Detect which cell encompasses the target text, then output its (X, Y) center coordinate. 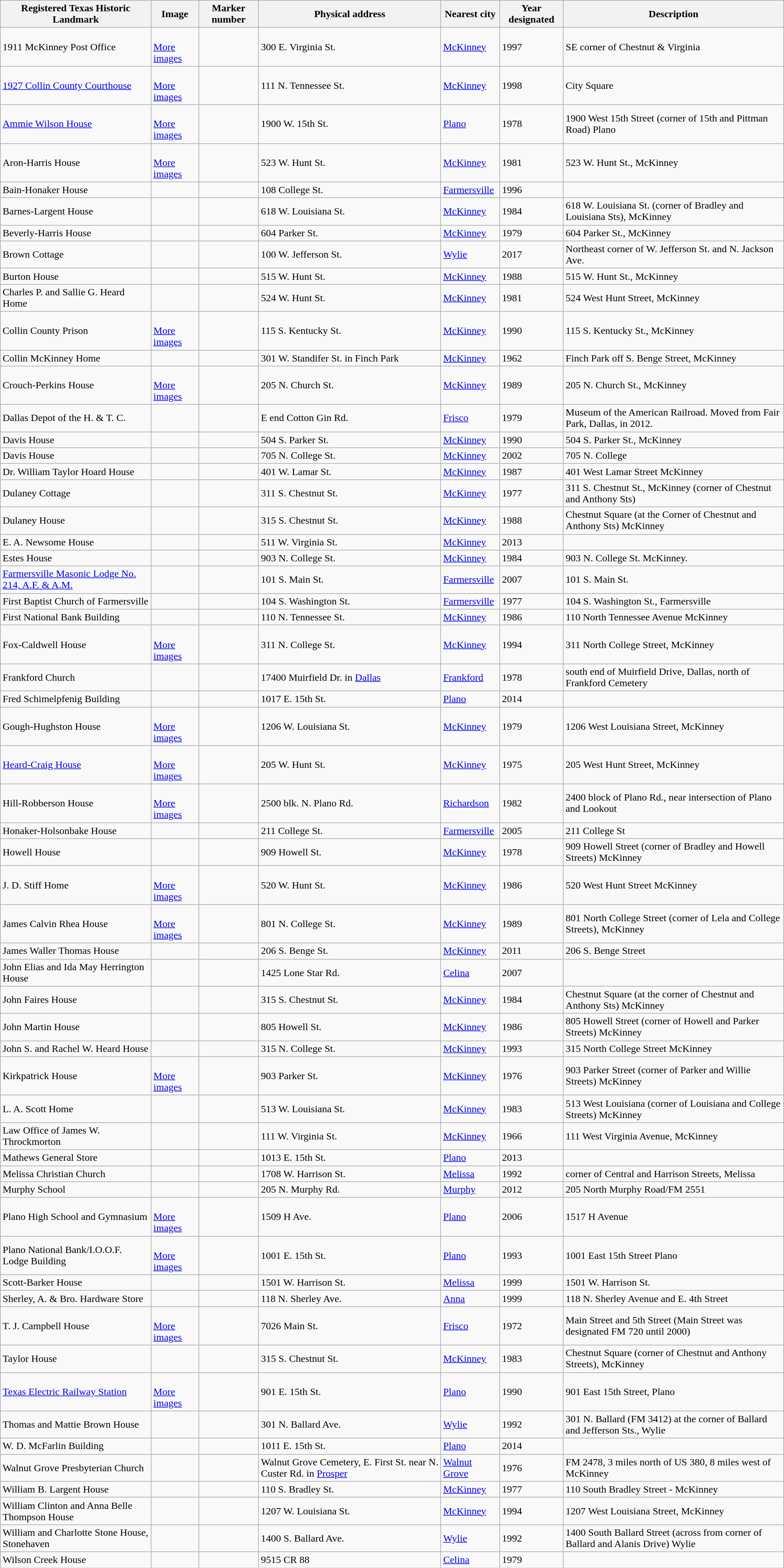
511 W. Virginia St. (349, 542)
1206 W. Louisiana St. (349, 726)
James Calvin Rhea House (76, 924)
Howell House (76, 852)
Melissa Christian Church (76, 1173)
Crouch-Perkins House (76, 385)
Physical address (349, 14)
Registered Texas Historic Landmark (76, 14)
515 W. Hunt St., McKinney (673, 276)
Gough-Hughston House (76, 726)
Murphy (470, 1190)
1017 E. 15th St. (349, 699)
104 S. Washington St., Farmersville (673, 601)
south end of Muirfield Drive, Dallas, north of Frankford Cemetery (673, 677)
Plano High School and Gymnasium (76, 1217)
315 N. College St. (349, 1049)
301 N. Ballard (FM 3412) at the corner of Ballard and Jefferson Sts., Wylie (673, 1424)
1900 W. 15th St. (349, 124)
520 W. Hunt St. (349, 885)
T. J. Campbell House (76, 1326)
Main Street and 5th Street (Main Street was designated FM 720 until 2000) (673, 1326)
1509 H Ave. (349, 1217)
301 W. Standifer St. in Finch Park (349, 358)
Nearest city (470, 14)
801 North College Street (corner of Lela and College Streets), McKinney (673, 924)
Beverly-Harris House (76, 233)
523 W. Hunt St. (349, 163)
901 East 15th Street, Plano (673, 1392)
115 S. Kentucky St. (349, 331)
1207 West Louisiana Street, McKinney (673, 1511)
Image (175, 14)
111 West Virginia Avenue, McKinney (673, 1136)
504 S. Parker St. (349, 440)
Dallas Depot of the H. & T. C. (76, 418)
513 West Louisiana (corner of Louisiana and College Streets) McKinney (673, 1108)
100 W. Jefferson St. (349, 255)
Frankford Church (76, 677)
301 N. Ballard Ave. (349, 1424)
Chestnut Square (at the corner of Chestnut and Anthony Sts) McKinney (673, 1000)
Thomas and Mattie Brown House (76, 1424)
205 N. Church St., McKinney (673, 385)
1911 McKinney Post Office (76, 47)
Ammie Wilson House (76, 124)
524 West Hunt Street, McKinney (673, 297)
1517 H Avenue (673, 1217)
211 College St (673, 831)
2002 (531, 456)
110 North Tennessee Avenue McKinney (673, 617)
Dr. William Taylor Hoard House (76, 472)
1998 (531, 85)
Walnut Grove Presbyterian Church (76, 1468)
W. D. McFarlin Building (76, 1446)
311 North College Street, McKinney (673, 644)
William and Charlotte Stone House, Stonehaven (76, 1538)
William Clinton and Anna Belle Thompson House (76, 1511)
John Elias and Ida May Herrington House (76, 973)
604 Parker St. (349, 233)
Northeast corner of W. Jefferson St. and N. Jackson Ave. (673, 255)
520 West Hunt Street McKinney (673, 885)
John Martin House (76, 1027)
524 W. Hunt St. (349, 297)
Farmersville Masonic Lodge No. 214, A.F. & A.M. (76, 580)
205 W. Hunt St. (349, 765)
Law Office of James W. Throckmorton (76, 1136)
Honaker-Holsonbake House (76, 831)
7026 Main St. (349, 1326)
110 S. Bradley St. (349, 1489)
E. A. Newsome House (76, 542)
1987 (531, 472)
110 N. Tennessee St. (349, 617)
211 College St. (349, 831)
Scott-Barker House (76, 1283)
Anna (470, 1299)
corner of Central and Harrison Streets, Melissa (673, 1173)
Barnes-Largent House (76, 211)
1425 Lone Star Rd. (349, 973)
1400 South Ballard Street (across from corner of Ballard and Alanis Drive) Wylie (673, 1538)
110 South Bradley Street - McKinney (673, 1489)
Plano National Bank/I.O.O.F. Lodge Building (76, 1255)
1206 West Louisiana Street, McKinney (673, 726)
FM 2478, 3 miles north of US 380, 8 miles west of McKinney (673, 1468)
Frankford (470, 677)
2005 (531, 831)
205 West Hunt Street, McKinney (673, 765)
705 N. College St. (349, 456)
1001 E. 15th St. (349, 1255)
903 N. College St. McKinney. (673, 558)
John Faires House (76, 1000)
J. D. Stiff Home (76, 885)
1927 Collin County Courthouse (76, 85)
2012 (531, 1190)
17400 Muirfield Dr. in Dallas (349, 677)
311 S. Chestnut St., McKinney (corner of Chestnut and Anthony Sts) (673, 493)
Murphy School (76, 1190)
Richardson (470, 803)
108 College St. (349, 190)
9515 CR 88 (349, 1560)
206 S. Benge Street (673, 951)
1013 E. 15th St. (349, 1157)
1207 W. Louisiana St. (349, 1511)
Fox-Caldwell House (76, 644)
104 S. Washington St. (349, 601)
2006 (531, 1217)
805 Howell Street (corner of Howell and Parker Streets) McKinney (673, 1027)
1996 (531, 190)
523 W. Hunt St., McKinney (673, 163)
Finch Park off S. Benge Street, McKinney (673, 358)
805 Howell St. (349, 1027)
SE corner of Chestnut & Virginia (673, 47)
604 Parker St., McKinney (673, 233)
Taylor House (76, 1359)
1982 (531, 803)
1011 E. 15th St. (349, 1446)
901 E. 15th St. (349, 1392)
903 Parker Street (corner of Parker and Willie Streets) McKinney (673, 1076)
111 W. Virginia St. (349, 1136)
Heard-Craig House (76, 765)
205 N. Murphy Rd. (349, 1190)
John S. and Rachel W. Heard House (76, 1049)
311 N. College St. (349, 644)
1966 (531, 1136)
Wilson Creek House (76, 1560)
Dulaney Cottage (76, 493)
903 N. College St. (349, 558)
2500 blk. N. Plano Rd. (349, 803)
Walnut Grove (470, 1468)
705 N. College (673, 456)
Aron-Harris House (76, 163)
909 Howell Street (corner of Bradley and Howell Streets) McKinney (673, 852)
First Baptist Church of Farmersville (76, 601)
Collin McKinney Home (76, 358)
Chestnut Square (at the Corner of Chestnut and Anthony Sts) McKinney (673, 520)
2017 (531, 255)
Brown Cottage (76, 255)
Sherley, A. & Bro. Hardware Store (76, 1299)
115 S. Kentucky St., McKinney (673, 331)
1975 (531, 765)
First National Bank Building (76, 617)
William B. Largent House (76, 1489)
618 W. Louisiana St. (349, 211)
James Waller Thomas House (76, 951)
2011 (531, 951)
Mathews General Store (76, 1157)
Chestnut Square (corner of Chestnut and Anthony Streets), McKinney (673, 1359)
513 W. Louisiana St. (349, 1108)
118 N. Sherley Avenue and E. 4th Street (673, 1299)
311 S. Chestnut St. (349, 493)
903 Parker St. (349, 1076)
Marker number (229, 14)
205 North Murphy Road/FM 2551 (673, 1190)
118 N. Sherley Ave. (349, 1299)
618 W. Louisiana St. (corner of Bradley and Louisiana Sts), McKinney (673, 211)
Bain-Honaker House (76, 190)
1708 W. Harrison St. (349, 1173)
300 E. Virginia St. (349, 47)
Fred Schimelpfenig Building (76, 699)
1900 West 15th Street (corner of 15th and Pittman Road) Plano (673, 124)
Dulaney House (76, 520)
Hill-Robberson House (76, 803)
206 S. Benge St. (349, 951)
315 North College Street McKinney (673, 1049)
1997 (531, 47)
Museum of the American Railroad. Moved from Fair Park, Dallas, in 2012. (673, 418)
205 N. Church St. (349, 385)
2400 block of Plano Rd., near intersection of Plano and Lookout (673, 803)
Collin County Prison (76, 331)
Estes House (76, 558)
111 N. Tennessee St. (349, 85)
1001 East 15th Street Plano (673, 1255)
504 S. Parker St., McKinney (673, 440)
801 N. College St. (349, 924)
401 West Lamar Street McKinney (673, 472)
Charles P. and Sallie G. Heard Home (76, 297)
E end Cotton Gin Rd. (349, 418)
401 W. Lamar St. (349, 472)
Texas Electric Railway Station (76, 1392)
L. A. Scott Home (76, 1108)
515 W. Hunt St. (349, 276)
Burton House (76, 276)
1400 S. Ballard Ave. (349, 1538)
1962 (531, 358)
Kirkpatrick House (76, 1076)
City Square (673, 85)
Walnut Grove Cemetery, E. First St. near N. Custer Rd. in Prosper (349, 1468)
1972 (531, 1326)
Description (673, 14)
Year designated (531, 14)
909 Howell St. (349, 852)
